For the text-containing cell, return its midpoint in (X, Y) coordinate format. 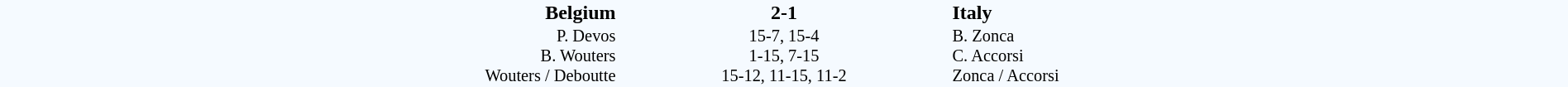
Italy (1260, 12)
P. DevosB. WoutersWouters / Deboutte (308, 56)
2-1 (784, 12)
B. ZoncaC. AccorsiZonca / Accorsi (1260, 56)
15-7, 15-41-15, 7-1515-12, 11-15, 11-2 (784, 56)
Belgium (308, 12)
